Search for the cell housing the specified text and yield its [X, Y] center coordinate. 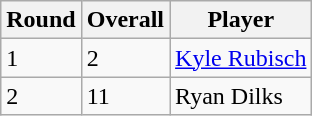
Kyle Rubisch [241, 58]
1 [41, 58]
Overall [125, 20]
Round [41, 20]
Player [241, 20]
Ryan Dilks [241, 96]
11 [125, 96]
